Return the (X, Y) coordinate for the center point of the cell that contains the specified text.  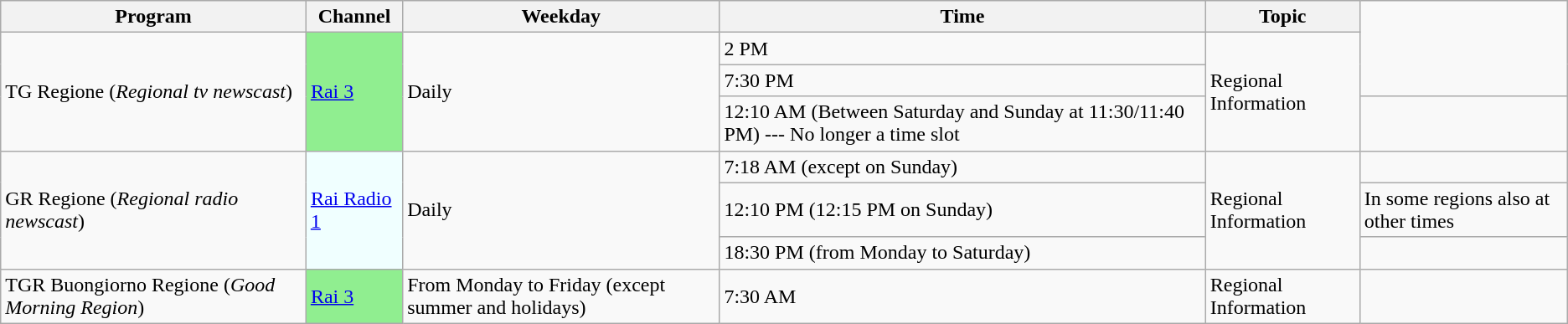
7:30 PM (962, 80)
12:10 AM (Between Saturday and Sunday at 11:30/11:40 PM) --- No longer a time slot (962, 124)
7:30 AM (962, 296)
From Monday to Friday (except summer and holidays) (561, 296)
7:18 AM (except on Sunday) (962, 167)
18:30 PM (from Monday to Saturday) (962, 253)
TGR Buongiorno Regione (Good Morning Region) (154, 296)
GR Regione (Regional radio newscast) (154, 209)
Weekday (561, 17)
Rai Radio 1 (353, 209)
Program (154, 17)
Topic (1282, 17)
TG Regione (Regional tv newscast) (154, 92)
Time (962, 17)
Channel (353, 17)
12:10 PM (12:15 PM on Sunday) (962, 209)
In some regions also at other times (1463, 209)
2 PM (962, 49)
